Return (x, y) of the center of cell containing provided text 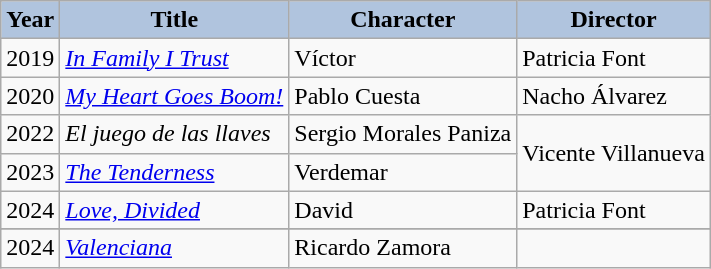
My Heart Goes Boom! (174, 96)
Vicente Villanueva (614, 153)
Love, Divided (174, 210)
Nacho Álvarez (614, 96)
Valenciana (174, 248)
2023 (30, 172)
Víctor (403, 58)
Ricardo Zamora (403, 248)
2022 (30, 134)
David (403, 210)
The Tenderness (174, 172)
Sergio Morales Paniza (403, 134)
Verdemar (403, 172)
Title (174, 20)
Director (614, 20)
El juego de las llaves (174, 134)
Pablo Cuesta (403, 96)
2020 (30, 96)
Character (403, 20)
In Family I Trust (174, 58)
2019 (30, 58)
Year (30, 20)
